Determine the (x, y) coordinate at the center of the cell enclosing the given text.  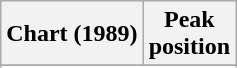
Chart (1989) (72, 34)
Peakposition (189, 34)
